Detect which cell encompasses the target text, then output its [X, Y] center coordinate. 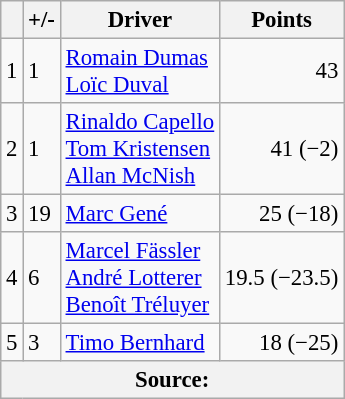
5 [12, 343]
41 (−2) [282, 149]
Rinaldo Capello Tom Kristensen Allan McNish [140, 149]
43 [282, 72]
Driver [140, 20]
19 [42, 214]
25 (−18) [282, 214]
4 [12, 278]
Marc Gené [140, 214]
Timo Bernhard [140, 343]
+/- [42, 20]
Romain Dumas Loïc Duval [140, 72]
6 [42, 278]
19.5 (−23.5) [282, 278]
Points [282, 20]
2 [12, 149]
Marcel Fässler André Lotterer Benoît Tréluyer [140, 278]
18 (−25) [282, 343]
